Output the (x, y) coordinate of the center of the cell containing the given text.  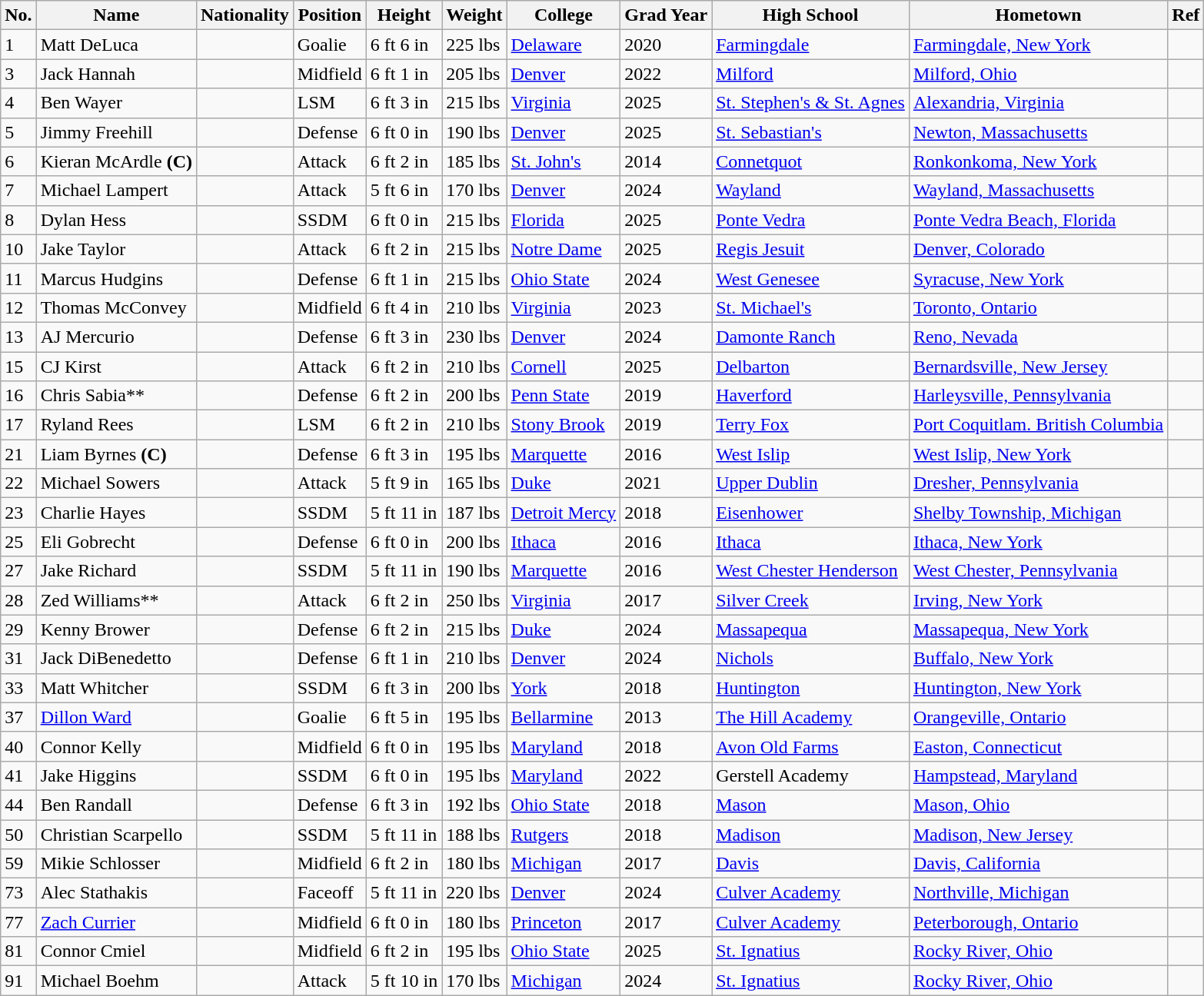
West Chester Henderson (810, 571)
5 (18, 132)
St. Michael's (810, 307)
Rutgers (564, 834)
25 (18, 542)
High School (810, 15)
Buffalo, New York (1038, 659)
8 (18, 220)
21 (18, 454)
13 (18, 337)
West Chester, Pennsylvania (1038, 571)
15 (18, 367)
Connetquot (810, 161)
12 (18, 307)
Cornell (564, 367)
4 (18, 103)
Regis Jesuit (810, 249)
Faceoff (329, 893)
Detroit Mercy (564, 513)
Upper Dublin (810, 483)
23 (18, 513)
Alec Stathakis (116, 893)
188 lbs (474, 834)
CJ Kirst (116, 367)
Orangeville, Ontario (1038, 717)
6 ft 6 in (404, 45)
St. John's (564, 161)
Mikie Schlosser (116, 864)
Delbarton (810, 367)
Haverford (810, 396)
10 (18, 249)
6 (18, 161)
Chris Sabia** (116, 396)
185 lbs (474, 161)
Jack Hannah (116, 74)
Bernardsville, New Jersey (1038, 367)
Thomas McConvey (116, 307)
Massapequa (810, 629)
Ben Randall (116, 805)
41 (18, 775)
Madison (810, 834)
Irving, New York (1038, 600)
Easton, Connecticut (1038, 746)
Shelby Township, Michigan (1038, 513)
165 lbs (474, 483)
Jack DiBenedetto (116, 659)
Penn State (564, 396)
Nichols (810, 659)
Madison, New Jersey (1038, 834)
Damonte Ranch (810, 337)
225 lbs (474, 45)
Height (404, 15)
192 lbs (474, 805)
Jake Taylor (116, 249)
Grad Year (666, 15)
6 ft 5 in (404, 717)
Wayland (810, 191)
Jimmy Freehill (116, 132)
Jake Richard (116, 571)
Position (329, 15)
AJ Mercurio (116, 337)
St. Stephen's & St. Agnes (810, 103)
West Genesee (810, 278)
Huntington (810, 688)
Davis (810, 864)
27 (18, 571)
59 (18, 864)
1 (18, 45)
2013 (666, 717)
2014 (666, 161)
Silver Creek (810, 600)
2020 (666, 45)
77 (18, 922)
Princeton (564, 922)
29 (18, 629)
Farmingdale, New York (1038, 45)
Weight (474, 15)
Alexandria, Virginia (1038, 103)
Delaware (564, 45)
Marcus Hudgins (116, 278)
Port Coquitlam. British Columbia (1038, 425)
Jake Higgins (116, 775)
Ben Wayer (116, 103)
5 ft 9 in (404, 483)
Matt Whitcher (116, 688)
Charlie Hayes (116, 513)
5 ft 6 in (404, 191)
22 (18, 483)
Gerstell Academy (810, 775)
17 (18, 425)
6 ft 4 in (404, 307)
Reno, Nevada (1038, 337)
Massapequa, New York (1038, 629)
Name (116, 15)
Michael Lampert (116, 191)
Zed Williams** (116, 600)
Syracuse, New York (1038, 278)
Zach Currier (116, 922)
Ponte Vedra Beach, Florida (1038, 220)
73 (18, 893)
Florida (564, 220)
Ref (1186, 15)
Ponte Vedra (810, 220)
Matt DeLuca (116, 45)
St. Sebastian's (810, 132)
31 (18, 659)
37 (18, 717)
West Islip (810, 454)
Nationality (244, 15)
33 (18, 688)
Dylan Hess (116, 220)
28 (18, 600)
Bellarmine (564, 717)
Huntington, New York (1038, 688)
Toronto, Ontario (1038, 307)
2021 (666, 483)
Kenny Brower (116, 629)
Liam Byrnes (C) (116, 454)
Mason (810, 805)
205 lbs (474, 74)
Eisenhower (810, 513)
Wayland, Massachusetts (1038, 191)
Northville, Michigan (1038, 893)
Milford (810, 74)
Davis, California (1038, 864)
250 lbs (474, 600)
Hometown (1038, 15)
West Islip, New York (1038, 454)
Dresher, Pennsylvania (1038, 483)
44 (18, 805)
York (564, 688)
220 lbs (474, 893)
Michael Boehm (116, 981)
Kieran McArdle (C) (116, 161)
5 ft 10 in (404, 981)
11 (18, 278)
230 lbs (474, 337)
Peterborough, Ontario (1038, 922)
Stony Brook (564, 425)
81 (18, 951)
3 (18, 74)
College (564, 15)
Mason, Ohio (1038, 805)
50 (18, 834)
Terry Fox (810, 425)
Eli Gobrecht (116, 542)
Harleysville, Pennsylvania (1038, 396)
16 (18, 396)
Farmingdale (810, 45)
No. (18, 15)
7 (18, 191)
Notre Dame (564, 249)
Denver, Colorado (1038, 249)
2023 (666, 307)
40 (18, 746)
Christian Scarpello (116, 834)
The Hill Academy (810, 717)
187 lbs (474, 513)
Hampstead, Maryland (1038, 775)
Michael Sowers (116, 483)
91 (18, 981)
Milford, Ohio (1038, 74)
Connor Cmiel (116, 951)
Connor Kelly (116, 746)
Newton, Massachusetts (1038, 132)
Dillon Ward (116, 717)
Ryland Rees (116, 425)
Avon Old Farms (810, 746)
Ronkonkoma, New York (1038, 161)
Ithaca, New York (1038, 542)
